Locate the cell with the specified text and output its (x, y) center coordinate. 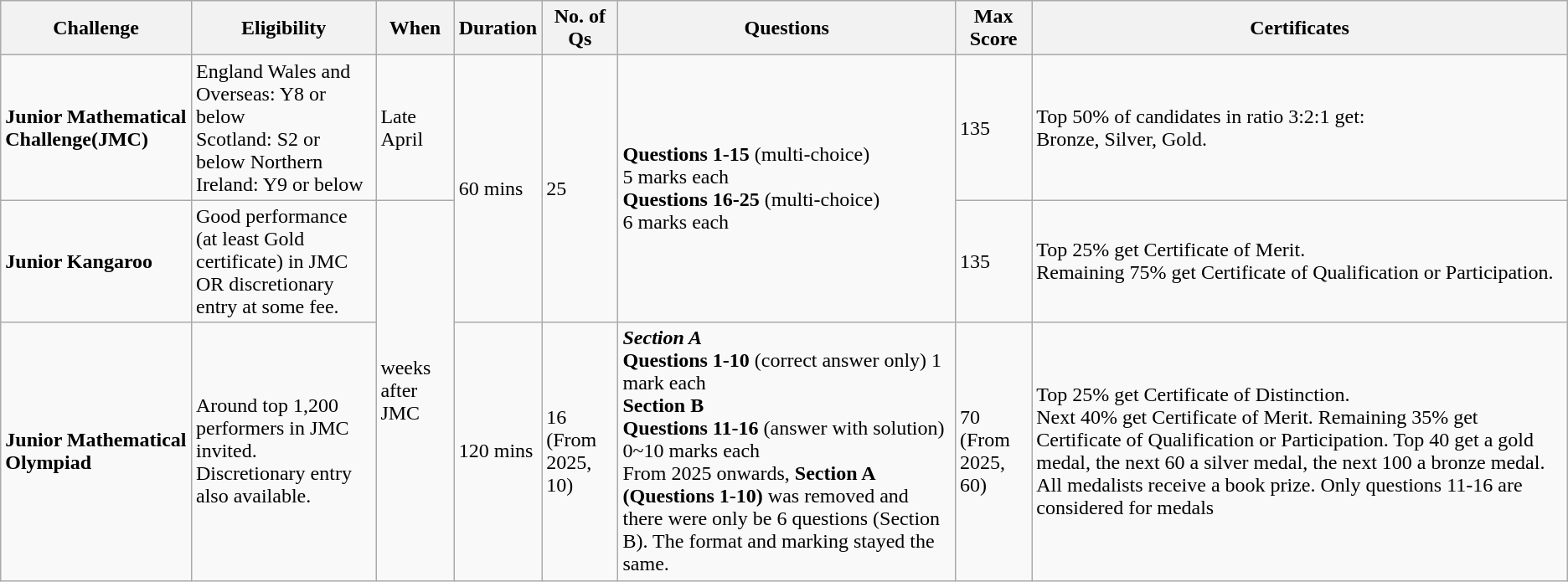
16(From 2025, 10) (580, 451)
When (415, 28)
Questions 1-15 (multi-choice)5 marks eachQuestions 16-25 (multi-choice)6 marks each (787, 189)
Questions (787, 28)
Eligibility (283, 28)
weeks after JMC (415, 390)
No. of Qs (580, 28)
Good performance (at least Gold certificate) in JMCOR discretionary entry at some fee. (283, 261)
Certificates (1300, 28)
Junior Kangaroo (96, 261)
Top 50% of candidates in ratio 3:2:1 get:Bronze, Silver, Gold. (1300, 127)
Max Score (993, 28)
England Wales and Overseas: Y8 or belowScotland: S2 or below Northern Ireland: Y9 or below (283, 127)
Challenge (96, 28)
25 (580, 189)
60 mins (498, 189)
Around top 1,200 performers in JMC invited.Discretionary entry also available. (283, 451)
120 mins (498, 451)
Late April (415, 127)
Junior Mathematical Challenge(JMC) (96, 127)
Top 25% get Certificate of Merit.Remaining 75% get Certificate of Qualification or Participation. (1300, 261)
Junior Mathematical Olympiad (96, 451)
Duration (498, 28)
70(From 2025, 60) (993, 451)
